Find where the given text appears and provide that cell's center as [x, y] coordinate. 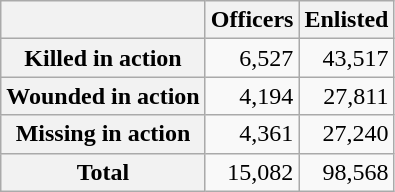
Enlisted [346, 20]
98,568 [346, 172]
6,527 [252, 58]
4,194 [252, 96]
Missing in action [103, 134]
Wounded in action [103, 96]
Officers [252, 20]
Killed in action [103, 58]
27,240 [346, 134]
43,517 [346, 58]
Total [103, 172]
15,082 [252, 172]
27,811 [346, 96]
4,361 [252, 134]
